Search for the cell housing the specified text and yield its [X, Y] center coordinate. 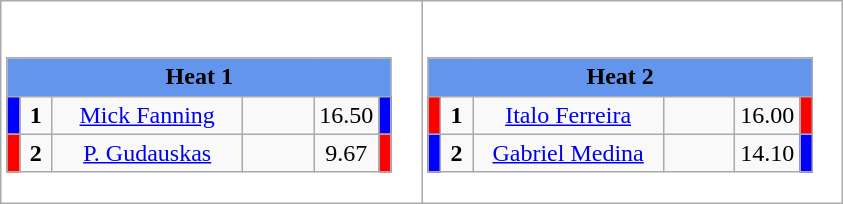
P. Gudauskas [148, 153]
Italo Ferreira [568, 115]
Heat 2 1 Italo Ferreira 16.00 2 Gabriel Medina 14.10 [632, 102]
Gabriel Medina [568, 153]
Heat 2 [620, 77]
9.67 [346, 153]
Heat 1 [199, 77]
Mick Fanning [148, 115]
14.10 [768, 153]
16.50 [346, 115]
16.00 [768, 115]
Heat 1 1 Mick Fanning 16.50 2 P. Gudauskas 9.67 [212, 102]
